Locate the cell with the specified text and output its [x, y] center coordinate. 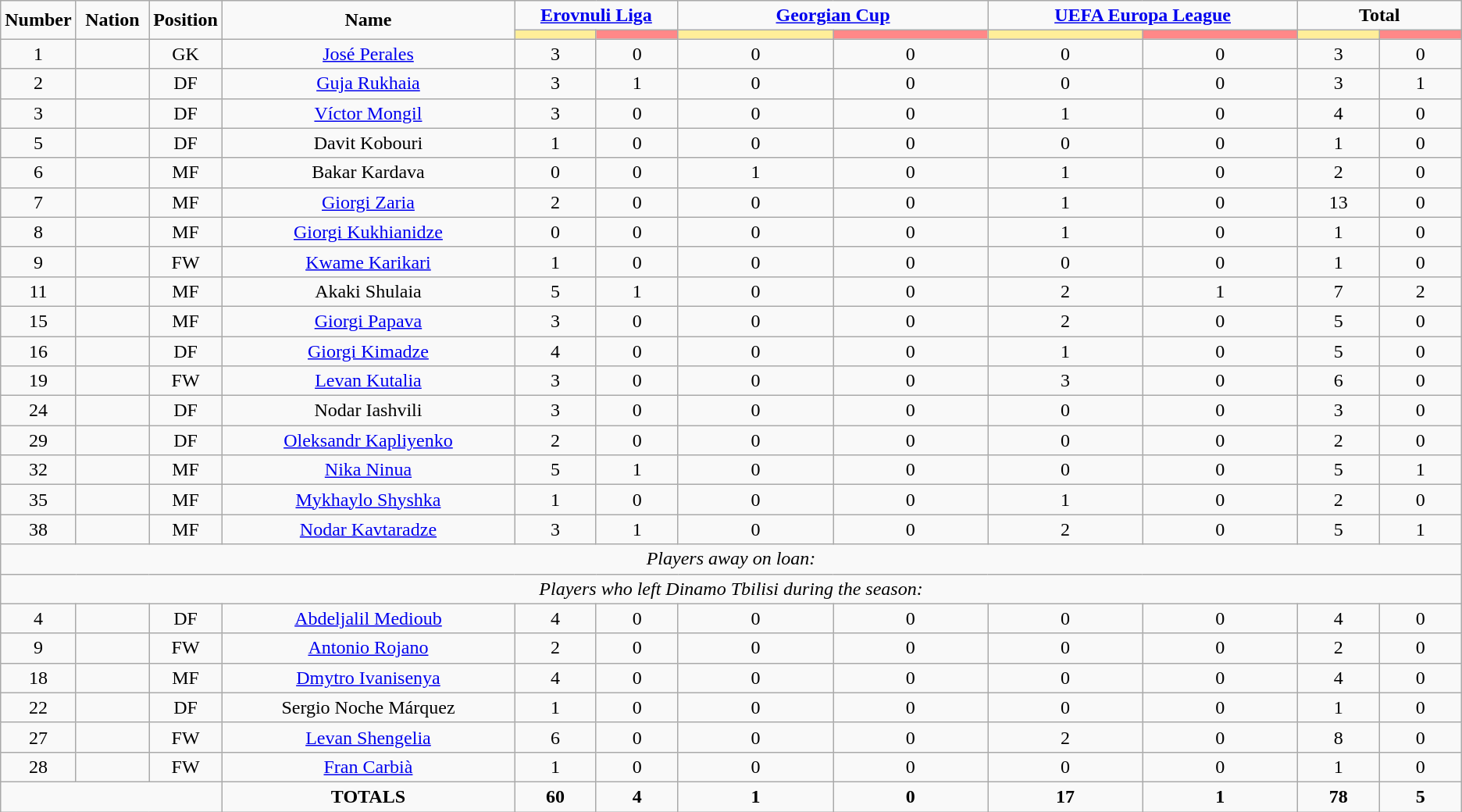
27 [38, 737]
Nodar Iashvili [368, 411]
Position [186, 20]
Víctor Mongil [368, 113]
GK [186, 54]
35 [38, 500]
Total [1379, 16]
Bakar Kardava [368, 173]
Mykhaylo Shyshka [368, 500]
78 [1339, 796]
24 [38, 411]
18 [38, 678]
17 [1065, 796]
19 [38, 381]
Giorgi Kimadze [368, 351]
28 [38, 767]
29 [38, 440]
13 [1339, 202]
Name [368, 20]
Giorgi Zaria [368, 202]
38 [38, 529]
Akaki Shulaia [368, 291]
José Perales [368, 54]
Dmytro Ivanisenya [368, 678]
Oleksandr Kapliyenko [368, 440]
Nodar Kavtaradze [368, 529]
Erovnuli Liga [596, 16]
Fran Carbià [368, 767]
Levan Kutalia [368, 381]
16 [38, 351]
UEFA Europa League [1143, 16]
Players who left Dinamo Tbilisi during the season: [731, 589]
22 [38, 707]
Guja Rukhaia [368, 84]
Kwame Karikari [368, 262]
Nika Ninua [368, 470]
11 [38, 291]
60 [554, 796]
TOTALS [368, 796]
32 [38, 470]
Players away on loan: [731, 559]
Nation [112, 20]
Davit Kobouri [368, 143]
Sergio Noche Márquez [368, 707]
Number [38, 20]
Antonio Rojano [368, 648]
Levan Shengelia [368, 737]
Abdeljalil Medioub [368, 618]
15 [38, 321]
Giorgi Kukhianidze [368, 232]
Giorgi Papava [368, 321]
Georgian Cup [833, 16]
